Search for the cell housing the specified text and yield its (x, y) center coordinate. 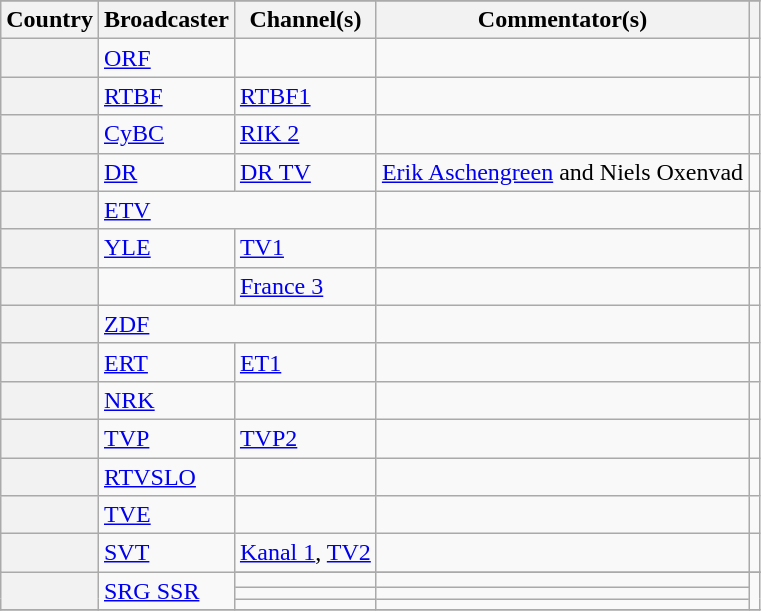
Country (50, 20)
ORF (166, 58)
Commentator(s) (562, 20)
ERT (166, 362)
DR (166, 172)
DR TV (305, 172)
Broadcaster (166, 20)
France 3 (305, 286)
SVT (166, 553)
TVP (166, 438)
RTVSLO (166, 477)
NRK (166, 400)
YLE (166, 248)
TVE (166, 515)
Kanal 1, TV2 (305, 553)
TVP2 (305, 438)
ETV (237, 210)
RTBF (166, 96)
Erik Aschengreen and Niels Oxenvad (562, 172)
CyBC (166, 134)
Channel(s) (305, 20)
ZDF (237, 324)
SRG SSR (166, 591)
TV1 (305, 248)
RIK 2 (305, 134)
RTBF1 (305, 96)
ET1 (305, 362)
